Search for the cell housing the specified text and yield its (x, y) center coordinate. 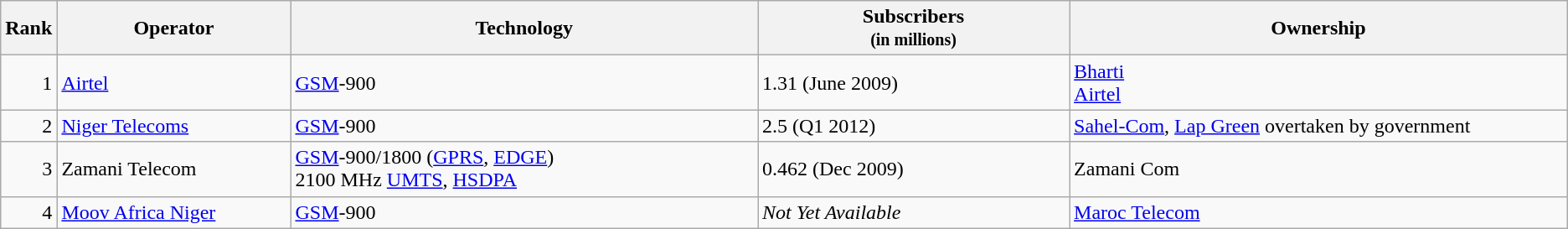
3 (28, 169)
Zamani Com (1318, 169)
Maroc Telecom (1318, 212)
4 (28, 212)
Sahel-Com, Lap Green overtaken by government (1318, 126)
BhartiAirtel (1318, 82)
Technology (524, 29)
Niger Telecoms (174, 126)
0.462 (Dec 2009) (913, 169)
2.5 (Q1 2012) (913, 126)
1.31 (June 2009) (913, 82)
Subscribers(in millions) (913, 29)
Ownership (1318, 29)
1 (28, 82)
Rank (28, 29)
Operator (174, 29)
Zamani Telecom (174, 169)
Not Yet Available (913, 212)
2 (28, 126)
Moov Africa Niger (174, 212)
Airtel (174, 82)
GSM-900/1800 (GPRS, EDGE)2100 MHz UMTS, HSDPA (524, 169)
